Determine the (X, Y) coordinate at the center of the cell enclosing the given text.  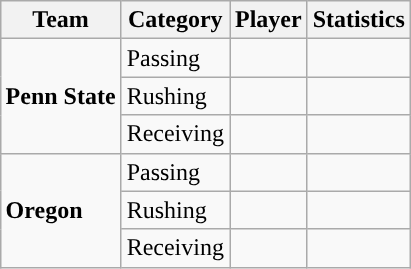
Team (60, 20)
Penn State (60, 96)
Statistics (358, 20)
Player (269, 20)
Oregon (60, 210)
Category (175, 20)
